Determine the [X, Y] coordinate at the center of the cell enclosing the given text.  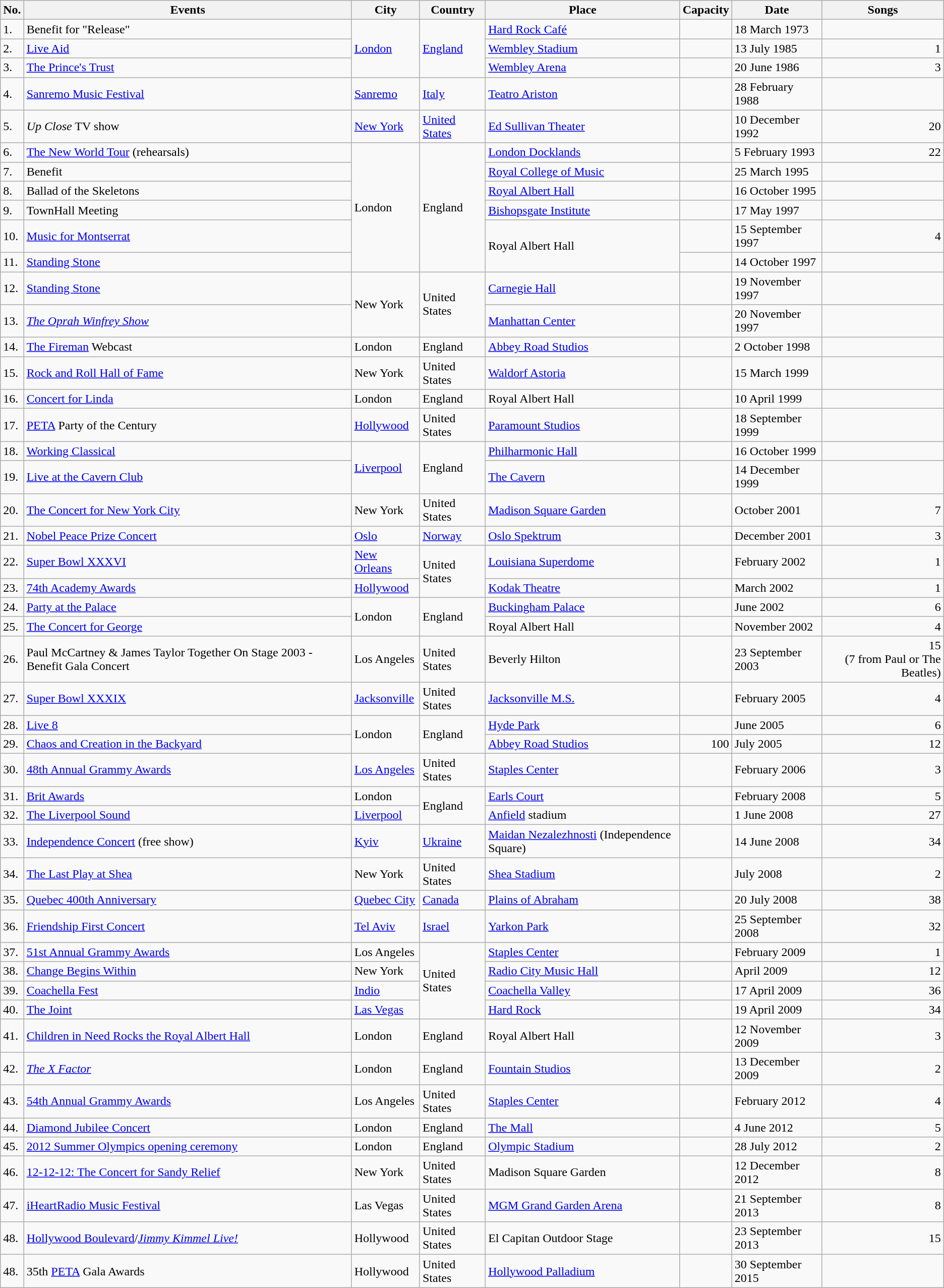
Earls Court [583, 796]
27 [882, 815]
Place [583, 10]
51st Annual Grammy Awards [188, 952]
Benefit for "Release" [188, 29]
24. [12, 607]
Working Classical [188, 451]
City [385, 10]
February 2009 [777, 952]
Coachella Fest [188, 990]
October 2001 [777, 510]
15 March 1999 [777, 373]
1 June 2008 [777, 815]
Quebec 400th Anniversary [188, 900]
17 April 2009 [777, 990]
Beverly Hilton [583, 659]
36. [12, 926]
1. [12, 29]
Wembley Stadium [583, 48]
15 (7 from Paul or The Beatles) [882, 659]
8. [12, 191]
Fountain Studios [583, 1069]
15. [12, 373]
12. [12, 288]
Songs [882, 10]
15 September 1997 [777, 236]
Concert for Linda [188, 399]
Italy [452, 94]
21. [12, 536]
18 March 1973 [777, 29]
25 March 1995 [777, 172]
19 April 2009 [777, 1010]
Canada [452, 900]
The Liverpool Sound [188, 815]
14 December 1999 [777, 477]
10. [12, 236]
30 September 2015 [777, 1271]
Plains of Abraham [583, 900]
Hollywood Palladium [583, 1271]
Live at the Cavern Club [188, 477]
Nobel Peace Prize Concert [188, 536]
The Concert for George [188, 626]
23 September 2013 [777, 1238]
Ballad of the Skeletons [188, 191]
July 2005 [777, 744]
The Fireman Webcast [188, 347]
Oslo [385, 536]
20 [882, 126]
14 June 2008 [777, 842]
Change Begins Within [188, 971]
Date [777, 10]
20 November 1997 [777, 321]
Radio City Music Hall [583, 971]
25 September 2008 [777, 926]
7 [882, 510]
54th Annual Grammy Awards [188, 1101]
Bishopsgate Institute [583, 210]
Sanremo Music Festival [188, 94]
Kodak Theatre [583, 588]
2 October 1998 [777, 347]
The Mall [583, 1128]
Yarkon Park [583, 926]
10 December 1992 [777, 126]
June 2002 [777, 607]
37. [12, 952]
42. [12, 1069]
45. [12, 1147]
Jacksonville [385, 698]
No. [12, 10]
The Last Play at Shea [188, 874]
Hard Rock Café [583, 29]
Philharmonic Hall [583, 451]
29. [12, 744]
The Prince's Trust [188, 68]
43. [12, 1101]
19. [12, 477]
Wembley Arena [583, 68]
Up Close TV show [188, 126]
3. [12, 68]
Live 8 [188, 725]
2012 Summer Olympics opening ceremony [188, 1147]
Manhattan Center [583, 321]
Anfield stadium [583, 815]
Events [188, 10]
Shea Stadium [583, 874]
4. [12, 94]
TownHall Meeting [188, 210]
Music for Montserrat [188, 236]
20 June 1986 [777, 68]
The Concert for New York City [188, 510]
14 October 1997 [777, 262]
13. [12, 321]
Royal College of Music [583, 172]
Super Bowl XXXVI [188, 562]
Capacity [706, 10]
9. [12, 210]
32 [882, 926]
28 February 1988 [777, 94]
35th PETA Gala Awards [188, 1271]
19 November 1997 [777, 288]
44. [12, 1128]
Chaos and Creation in the Backyard [188, 744]
Teatro Ariston [583, 94]
Louisiana Superdome [583, 562]
36 [882, 990]
November 2002 [777, 626]
27. [12, 698]
Maidan Nezalezhnosti (Independence Square) [583, 842]
5. [12, 126]
47. [12, 1206]
Kyiv [385, 842]
Hard Rock [583, 1010]
Country [452, 10]
74th Academy Awards [188, 588]
15 [882, 1238]
30. [12, 770]
Hyde Park [583, 725]
The X Factor [188, 1069]
June 2005 [777, 725]
100 [706, 744]
38. [12, 971]
February 2006 [777, 770]
The Oprah Winfrey Show [188, 321]
Quebec City [385, 900]
July 2008 [777, 874]
21 September 2013 [777, 1206]
PETA Party of the Century [188, 425]
December 2001 [777, 536]
Sanremo [385, 94]
Diamond Jubilee Concert [188, 1128]
17 May 1997 [777, 210]
Children in Need Rocks the Royal Albert Hall [188, 1035]
MGM Grand Garden Arena [583, 1206]
February 2002 [777, 562]
April 2009 [777, 971]
Brit Awards [188, 796]
6. [12, 152]
London Docklands [583, 152]
Benefit [188, 172]
Norway [452, 536]
The Cavern [583, 477]
14. [12, 347]
Friendship First Concert [188, 926]
Tel Aviv [385, 926]
Oslo Spektrum [583, 536]
13 July 1985 [777, 48]
13 December 2009 [777, 1069]
Coachella Valley [583, 990]
41. [12, 1035]
Hollywood Boulevard/Jimmy Kimmel Live! [188, 1238]
Indio [385, 990]
March 2002 [777, 588]
18. [12, 451]
4 June 2012 [777, 1128]
23 September 2003 [777, 659]
February 2005 [777, 698]
16. [12, 399]
5 February 1993 [777, 152]
31. [12, 796]
10 April 1999 [777, 399]
Waldorf Astoria [583, 373]
20 July 2008 [777, 900]
25. [12, 626]
12 December 2012 [777, 1172]
The New World Tour (rehearsals) [188, 152]
20. [12, 510]
23. [12, 588]
Paul McCartney & James Taylor Together On Stage 2003 - Benefit Gala Concert [188, 659]
Party at the Palace [188, 607]
28 July 2012 [777, 1147]
35. [12, 900]
Jacksonville M.S. [583, 698]
40. [12, 1010]
33. [12, 842]
18 September 1999 [777, 425]
16 October 1995 [777, 191]
22. [12, 562]
22 [882, 152]
The Joint [188, 1010]
39. [12, 990]
Rock and Roll Hall of Fame [188, 373]
2. [12, 48]
12 November 2009 [777, 1035]
Live Aid [188, 48]
16 October 1999 [777, 451]
7. [12, 172]
Super Bowl XXXIX [188, 698]
38 [882, 900]
11. [12, 262]
New Orleans [385, 562]
Buckingham Palace [583, 607]
Ed Sullivan Theater [583, 126]
February 2012 [777, 1101]
34. [12, 874]
Israel [452, 926]
Ukraine [452, 842]
28. [12, 725]
48th Annual Grammy Awards [188, 770]
Carnegie Hall [583, 288]
26. [12, 659]
February 2008 [777, 796]
Paramount Studios [583, 425]
12-12-12: The Concert for Sandy Relief [188, 1172]
Independence Concert (free show) [188, 842]
El Capitan Outdoor Stage [583, 1238]
32. [12, 815]
17. [12, 425]
iHeartRadio Music Festival [188, 1206]
46. [12, 1172]
Olympic Stadium [583, 1147]
